Return the (x, y) coordinate for the center point of the cell that contains the specified text.  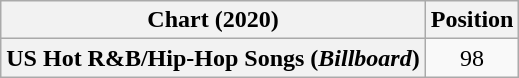
98 (472, 58)
US Hot R&B/Hip-Hop Songs (Billboard) (213, 58)
Position (472, 20)
Chart (2020) (213, 20)
